Provide the [x, y] coordinate of the cell's center where the given text is located.  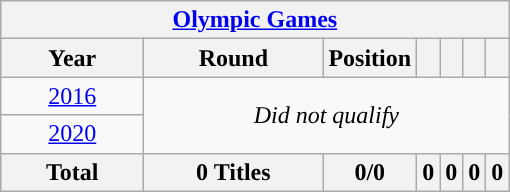
Olympic Games [255, 20]
0/0 [370, 172]
2016 [72, 96]
Year [72, 58]
Round [234, 58]
0 Titles [234, 172]
2020 [72, 134]
Did not qualify [326, 115]
Total [72, 172]
Position [370, 58]
